Find where the given text appears and provide that cell's center as [X, Y] coordinate. 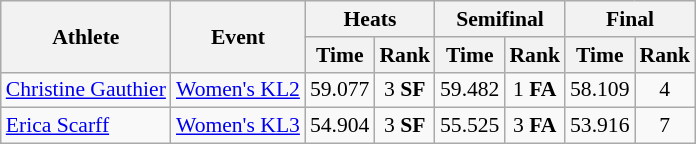
1 FA [534, 90]
Women's KL3 [238, 126]
Women's KL2 [238, 90]
4 [664, 90]
Christine Gauthier [86, 90]
55.525 [470, 126]
Erica Scarff [86, 126]
7 [664, 126]
Heats [370, 19]
3 FA [534, 126]
Event [238, 36]
Semifinal [500, 19]
Final [630, 19]
58.109 [600, 90]
59.077 [340, 90]
53.916 [600, 126]
54.904 [340, 126]
Athlete [86, 36]
59.482 [470, 90]
